Identify which cell holds the provided text, then report its [X, Y] central coordinate. 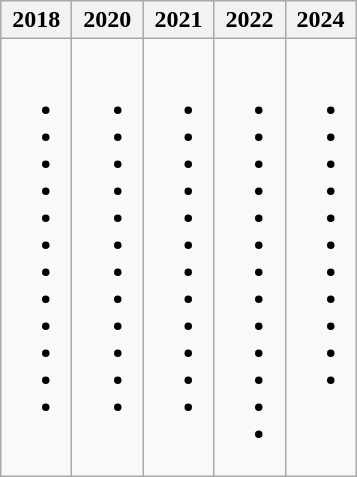
2024 [320, 20]
2020 [108, 20]
2021 [178, 20]
2022 [250, 20]
2018 [36, 20]
